Return the [x, y] coordinate for the center point of the cell that contains the specified text.  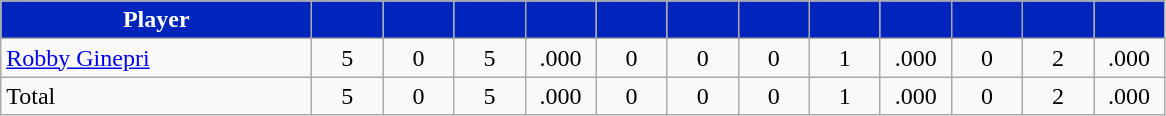
Robby Ginepri [156, 58]
Player [156, 20]
Total [156, 96]
